Determine the (x, y) coordinate at the center of the cell enclosing the given text.  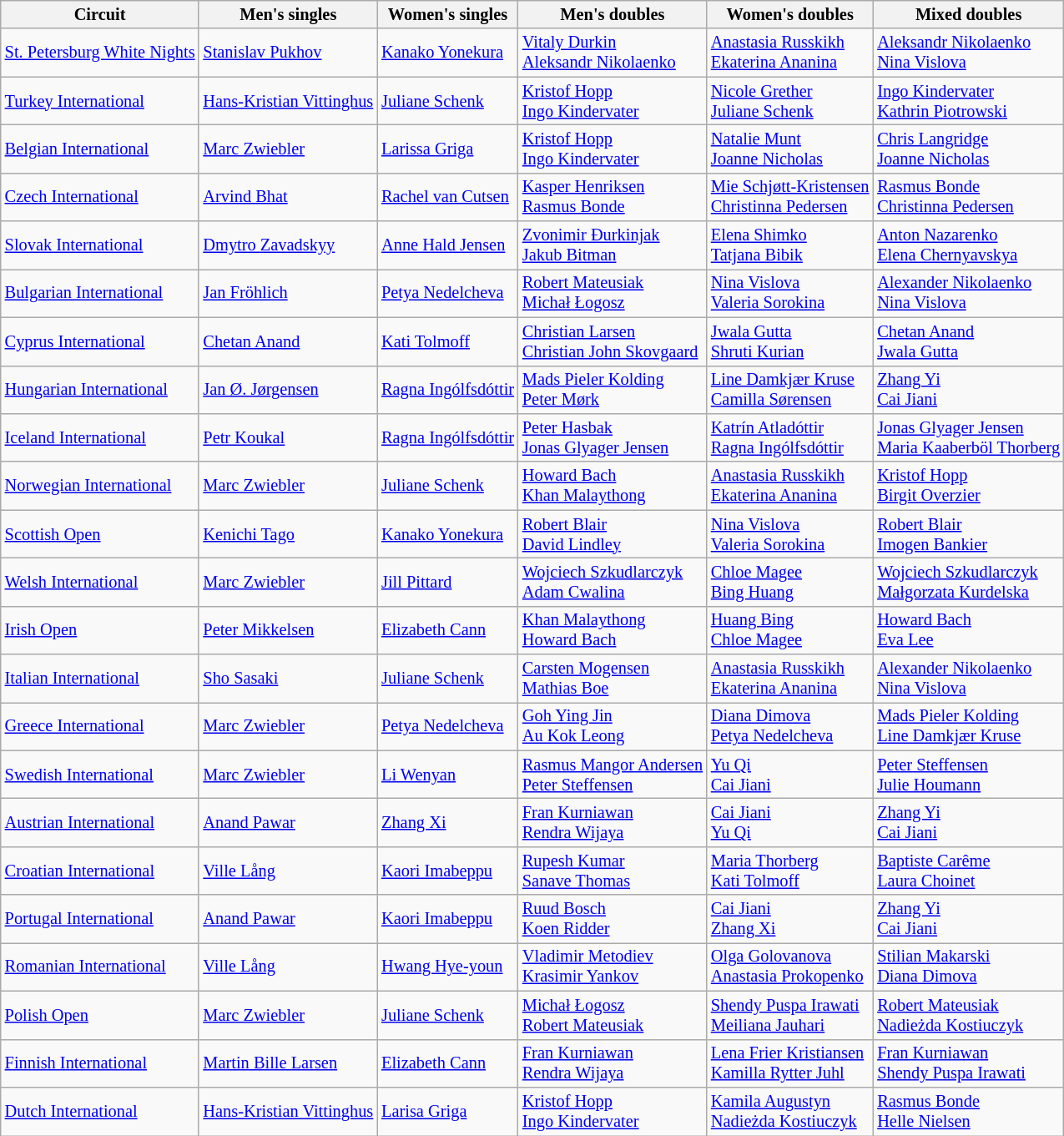
Wojciech Szkudlarczyk Małgorzata Kurdelska (968, 582)
Hungarian International (100, 390)
Dmytro Zavadskyy (288, 245)
Cyprus International (100, 341)
Peter Steffensen Julie Houmann (968, 775)
Polish Open (100, 1015)
Yu Qi Cai Jiani (789, 775)
Baptiste Carême Laura Choinet (968, 871)
Larisa Griga (447, 1111)
Rasmus Bonde Christinna Pedersen (968, 197)
Zhang Xi (447, 822)
Belgian International (100, 149)
Aleksandr Nikolaenko Nina Vislova (968, 53)
Vladimir Metodiev Krasimir Yankov (613, 967)
Anne Hald Jensen (447, 245)
Robert Blair Imogen Bankier (968, 534)
Peter Mikkelsen (288, 630)
Petr Koukal (288, 437)
Romanian International (100, 967)
Kamila Augustyn Nadieżda Kostiuczyk (789, 1111)
Men's singles (288, 14)
Norwegian International (100, 486)
Peter Hasbak Jonas Glyager Jensen (613, 437)
Chetan Anand Jwala Gutta (968, 341)
Welsh International (100, 582)
Chris Langridge Joanne Nicholas (968, 149)
Ruud Bosch Koen Ridder (613, 919)
Nicole Grether Juliane Schenk (789, 101)
Rasmus Bonde Helle Nielsen (968, 1111)
Mixed doubles (968, 14)
Czech International (100, 197)
Rupesh Kumar Sanave Thomas (613, 871)
Jan Ø. Jørgensen (288, 390)
Ingo Kindervater Kathrin Piotrowski (968, 101)
Chloe Magee Bing Huang (789, 582)
Mie Schjøtt-Kristensen Christinna Pedersen (789, 197)
Robert Mateusiak Nadieżda Kostiuczyk (968, 1015)
Jonas Glyager Jensen Maria Kaaberböl Thorberg (968, 437)
Cai Jiani Zhang Xi (789, 919)
Michał Łogosz Robert Mateusiak (613, 1015)
Greece International (100, 726)
Croatian International (100, 871)
Arvind Bhat (288, 197)
Stilian Makarski Diana Dimova (968, 967)
Kristof Hopp Birgit Overzier (968, 486)
Elena Shimko Tatjana Bibik (789, 245)
Men's doubles (613, 14)
Women's doubles (789, 14)
Maria Thorberg Kati Tolmoff (789, 871)
Scottish Open (100, 534)
Zvonimir Đurkinjak Jakub Bitman (613, 245)
Mads Pieler Kolding Peter Mørk (613, 390)
Huang Bing Chloe Magee (789, 630)
Finnish International (100, 1063)
Robert Blair David Lindley (613, 534)
Kenichi Tago (288, 534)
Chetan Anand (288, 341)
Hwang Hye-youn (447, 967)
Vitaly Durkin Aleksandr Nikolaenko (613, 53)
Jwala Gutta Shruti Kurian (789, 341)
Lena Frier Kristiansen Kamilla Rytter Juhl (789, 1063)
Rasmus Mangor Andersen Peter Steffensen (613, 775)
Iceland International (100, 437)
Turkey International (100, 101)
Katrín Atladóttir Ragna Ingólfsdóttir (789, 437)
Wojciech Szkudlarczyk Adam Cwalina (613, 582)
Li Wenyan (447, 775)
Swedish International (100, 775)
Line Damkjær Kruse Camilla Sørensen (789, 390)
Rachel van Cutsen (447, 197)
Shendy Puspa Irawati Meiliana Jauhari (789, 1015)
Irish Open (100, 630)
Natalie Munt Joanne Nicholas (789, 149)
Austrian International (100, 822)
Goh Ying Jin Au Kok Leong (613, 726)
Sho Sasaki (288, 679)
Martin Bille Larsen (288, 1063)
Khan Malaythong Howard Bach (613, 630)
Kasper Henriksen Rasmus Bonde (613, 197)
Mads Pieler Kolding Line Damkjær Kruse (968, 726)
Stanislav Pukhov (288, 53)
Christian Larsen Christian John Skovgaard (613, 341)
St. Petersburg White Nights (100, 53)
Fran Kurniawan Shendy Puspa Irawati (968, 1063)
Dutch International (100, 1111)
Larissa Griga (447, 149)
Jan Fröhlich (288, 293)
Portugal International (100, 919)
Circuit (100, 14)
Kati Tolmoff (447, 341)
Italian International (100, 679)
Robert Mateusiak Michał Łogosz (613, 293)
Howard Bach Eva Lee (968, 630)
Diana Dimova Petya Nedelcheva (789, 726)
Jill Pittard (447, 582)
Slovak International (100, 245)
Bulgarian International (100, 293)
Howard Bach Khan Malaythong (613, 486)
Cai Jiani Yu Qi (789, 822)
Olga Golovanova Anastasia Prokopenko (789, 967)
Women's singles (447, 14)
Anton Nazarenko Elena Chernyavskya (968, 245)
Carsten Mogensen Mathias Boe (613, 679)
